Return [x, y] of the center of cell containing provided text 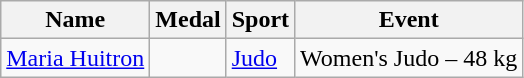
Event [409, 20]
Maria Huitron [76, 58]
Judo [260, 58]
Women's Judo – 48 kg [409, 58]
Sport [260, 20]
Name [76, 20]
Medal [188, 20]
